Output the [X, Y] coordinate of the center of the cell containing the given text.  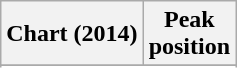
Chart (2014) [72, 34]
Peakposition [189, 34]
